Search for the cell housing the specified text and yield its (X, Y) center coordinate. 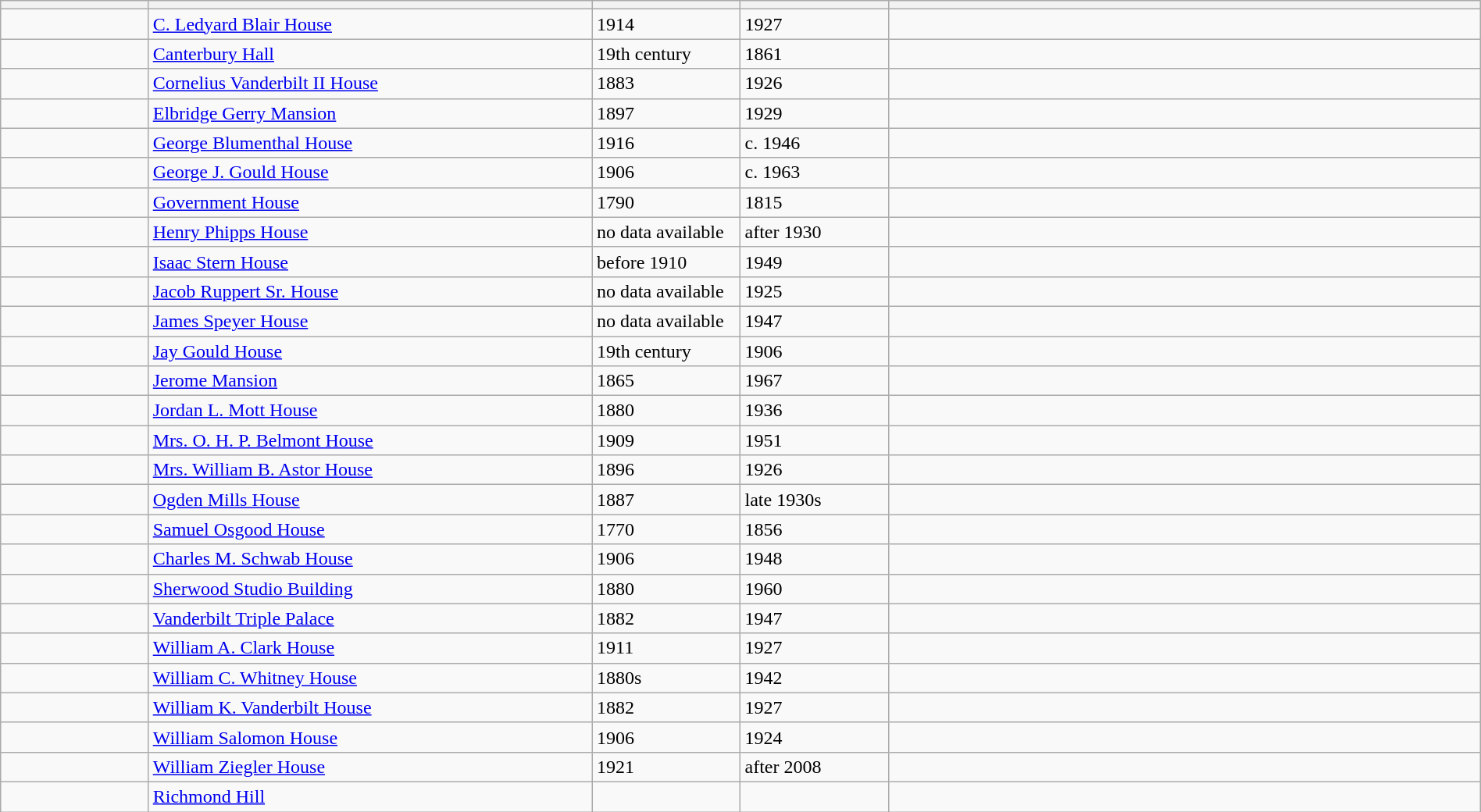
1887 (667, 500)
1948 (814, 559)
1951 (814, 440)
William K. Vanderbilt House (370, 707)
after 2008 (814, 767)
William A. Clark House (370, 648)
1880s (667, 678)
Government House (370, 202)
1897 (667, 113)
1911 (667, 648)
Henry Phipps House (370, 232)
after 1930 (814, 232)
Charles M. Schwab House (370, 559)
1896 (667, 470)
1929 (814, 113)
Cornelius Vanderbilt II House (370, 84)
Jerome Mansion (370, 381)
1865 (667, 381)
1861 (814, 54)
C. Ledyard Blair House (370, 24)
George J. Gould House (370, 173)
1921 (667, 767)
Jacob Ruppert Sr. House (370, 291)
1967 (814, 381)
1924 (814, 737)
William Ziegler House (370, 767)
Samuel Osgood House (370, 529)
1960 (814, 589)
1856 (814, 529)
Sherwood Studio Building (370, 589)
1925 (814, 291)
1914 (667, 24)
1815 (814, 202)
Canterbury Hall (370, 54)
Mrs. O. H. P. Belmont House (370, 440)
Mrs. William B. Astor House (370, 470)
1909 (667, 440)
Jay Gould House (370, 351)
Jordan L. Mott House (370, 411)
late 1930s (814, 500)
c. 1946 (814, 143)
Richmond Hill (370, 796)
1790 (667, 202)
1942 (814, 678)
before 1910 (667, 262)
Vanderbilt Triple Palace (370, 618)
James Speyer House (370, 321)
1883 (667, 84)
Elbridge Gerry Mansion (370, 113)
William Salomon House (370, 737)
George Blumenthal House (370, 143)
c. 1963 (814, 173)
Ogden Mills House (370, 500)
William C. Whitney House (370, 678)
Isaac Stern House (370, 262)
1770 (667, 529)
1949 (814, 262)
1936 (814, 411)
1916 (667, 143)
